Provide the [X, Y] coordinate of the cell's center where the given text is located.  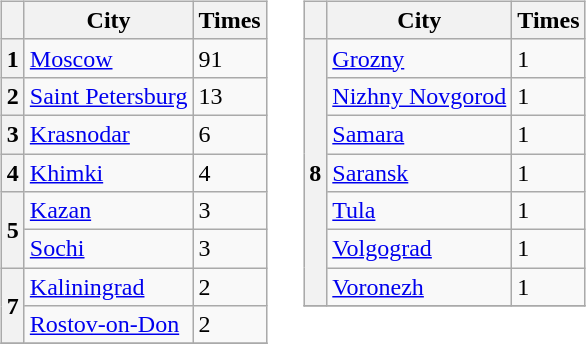
8 [316, 172]
6 [230, 134]
Tula [420, 211]
Rostov-on-Don [108, 325]
Volgograd [420, 249]
Saint Petersburg [108, 96]
Krasnodar [108, 134]
Grozny [420, 58]
Nizhny Novgorod [420, 96]
Kazan [108, 211]
91 [230, 58]
Saransk [420, 173]
5 [12, 230]
Kaliningrad [108, 287]
Samara [420, 134]
Moscow [108, 58]
7 [12, 306]
Sochi [108, 249]
13 [230, 96]
Voronezh [420, 287]
Khimki [108, 173]
